Pinpoint the cell where the given text exists, returning its (X, Y) midpoint coordinate. 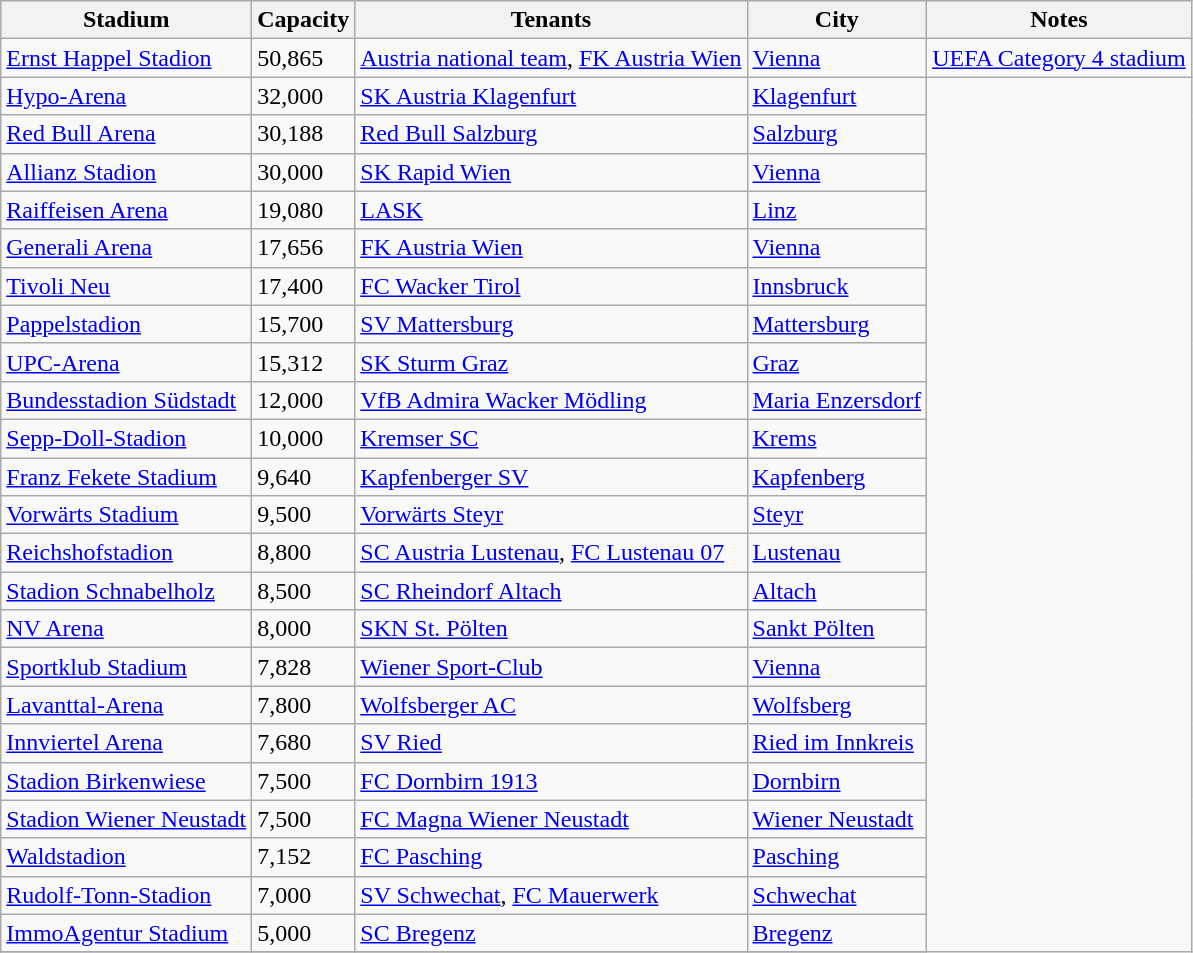
15,700 (304, 324)
7,800 (304, 705)
SV Mattersburg (551, 324)
FK Austria Wien (551, 248)
9,640 (304, 477)
SK Sturm Graz (551, 362)
7,000 (304, 895)
Stadion Birkenwiese (126, 781)
Red Bull Salzburg (551, 134)
Klagenfurt (837, 96)
Stadion Schnabelholz (126, 591)
UPC-Arena (126, 362)
SKN St. Pölten (551, 629)
Dornbirn (837, 781)
10,000 (304, 438)
Hypo-Arena (126, 96)
Steyr (837, 515)
Stadion Wiener Neustadt (126, 819)
7,680 (304, 743)
Schwechat (837, 895)
SC Austria Lustenau, FC Lustenau 07 (551, 553)
SV Schwechat, FC Mauerwerk (551, 895)
SV Ried (551, 743)
Ried im Innkreis (837, 743)
Graz (837, 362)
Wolfsberg (837, 705)
8,500 (304, 591)
Tenants (551, 20)
Sankt Pölten (837, 629)
Franz Fekete Stadium (126, 477)
SK Rapid Wien (551, 172)
LASK (551, 210)
Reichshofstadion (126, 553)
Kremser SC (551, 438)
7,152 (304, 857)
9,500 (304, 515)
FC Dornbirn 1913 (551, 781)
8,800 (304, 553)
SK Austria Klagenfurt (551, 96)
Raiffeisen Arena (126, 210)
SC Bregenz (551, 933)
Wolfsberger AC (551, 705)
Altach (837, 591)
City (837, 20)
Innsbruck (837, 286)
Pappelstadion (126, 324)
8,000 (304, 629)
Salzburg (837, 134)
Kapfenberger SV (551, 477)
Sepp-Doll-Stadion (126, 438)
30,188 (304, 134)
Vorwärts Steyr (551, 515)
Bundesstadion Südstadt (126, 400)
VfB Admira Wacker Mödling (551, 400)
Bregenz (837, 933)
Capacity (304, 20)
FC Pasching (551, 857)
FC Wacker Tirol (551, 286)
Ernst Happel Stadion (126, 58)
50,865 (304, 58)
17,656 (304, 248)
FC Magna Wiener Neustadt (551, 819)
Tivoli Neu (126, 286)
ImmoAgentur Stadium (126, 933)
7,828 (304, 667)
Pasching (837, 857)
UEFA Category 4 stadium (1060, 58)
17,400 (304, 286)
Allianz Stadion (126, 172)
19,080 (304, 210)
Vorwärts Stadium (126, 515)
SC Rheindorf Altach (551, 591)
Austria national team, FK Austria Wien (551, 58)
12,000 (304, 400)
Stadium (126, 20)
Red Bull Arena (126, 134)
32,000 (304, 96)
Maria Enzersdorf (837, 400)
Notes (1060, 20)
Krems (837, 438)
Lavanttal-Arena (126, 705)
Wiener Neustadt (837, 819)
Innviertel Arena (126, 743)
5,000 (304, 933)
Rudolf-Tonn-Stadion (126, 895)
Wiener Sport-Club (551, 667)
Kapfenberg (837, 477)
Mattersburg (837, 324)
30,000 (304, 172)
NV Arena (126, 629)
15,312 (304, 362)
Waldstadion (126, 857)
Sportklub Stadium (126, 667)
Generali Arena (126, 248)
Lustenau (837, 553)
Linz (837, 210)
